Output the [x, y] coordinate of the center of the cell containing the given text.  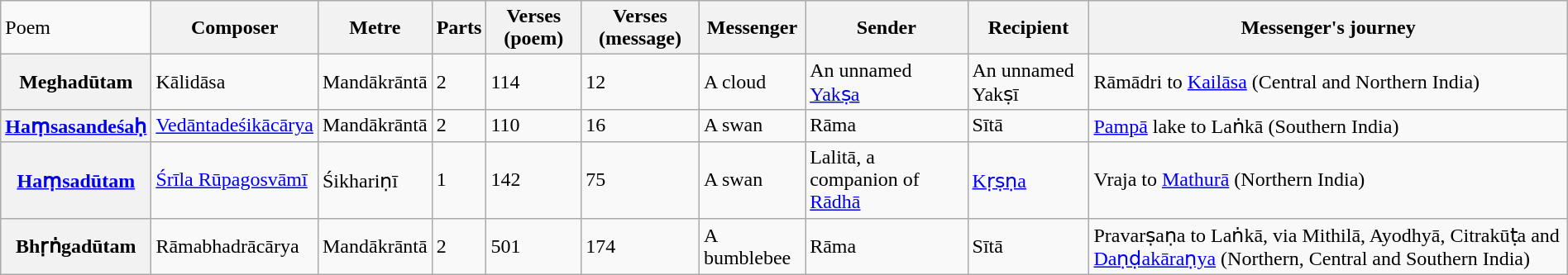
12 [640, 83]
An unnamed Yakṣa [887, 83]
Sender [887, 28]
Rāmabhadrācārya [235, 246]
Recipient [1029, 28]
501 [534, 246]
16 [640, 126]
Messenger's journey [1328, 28]
Rāmādri to Kailāsa (Central and Northern India) [1328, 83]
Poem [76, 28]
Metre [375, 28]
Kālidāsa [235, 83]
Haṃsasandeśaḥ [76, 126]
Pampā lake to Laṅkā (Southern India) [1328, 126]
Verses (message) [640, 28]
Messenger [752, 28]
Kṛṣṇa [1029, 180]
A bumblebee [752, 246]
Verses (poem) [534, 28]
An unnamed Yakṣī [1029, 83]
1 [459, 180]
174 [640, 246]
Meghadūtam [76, 83]
114 [534, 83]
142 [534, 180]
Pravarṣaṇa to Laṅkā, via Mithilā, Ayodhyā, Citrakūṭa and Daṇḍakāraṇya (Northern, Central and Southern India) [1328, 246]
Vedāntadeśikācārya [235, 126]
A cloud [752, 83]
Śrīla Rūpagosvāmī [235, 180]
110 [534, 126]
Śikhariṇī [375, 180]
Lalitā, a companion of Rādhā [887, 180]
Bhṛṅgadūtam [76, 246]
Haṃsadūtam [76, 180]
Vraja to Mathurā (Northern India) [1328, 180]
75 [640, 180]
Composer [235, 28]
Parts [459, 28]
